Pinpoint the cell where the given text exists, returning its (x, y) midpoint coordinate. 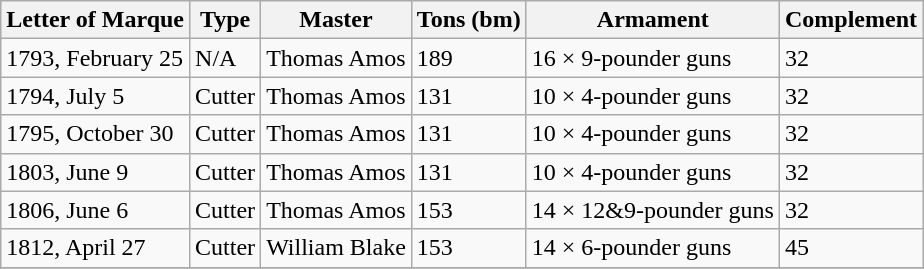
1806, June 6 (96, 210)
14 × 12&9-pounder guns (652, 210)
14 × 6-pounder guns (652, 248)
45 (850, 248)
16 × 9-pounder guns (652, 58)
Letter of Marque (96, 20)
Type (226, 20)
1795, October 30 (96, 134)
Master (336, 20)
1803, June 9 (96, 172)
1793, February 25 (96, 58)
N/A (226, 58)
Armament (652, 20)
Complement (850, 20)
1812, April 27 (96, 248)
William Blake (336, 248)
189 (468, 58)
Tons (bm) (468, 20)
1794, July 5 (96, 96)
